Output the (X, Y) coordinate of the center of the cell containing the given text.  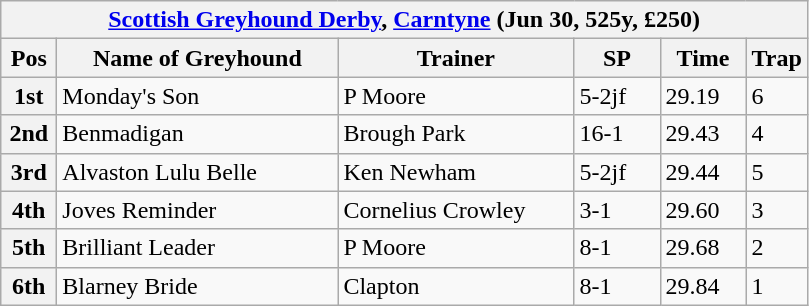
29.60 (703, 210)
29.84 (703, 286)
29.68 (703, 248)
Brilliant Leader (198, 248)
Alvaston Lulu Belle (198, 172)
Pos (29, 58)
2 (776, 248)
29.19 (703, 96)
2nd (29, 134)
Monday's Son (198, 96)
1st (29, 96)
6th (29, 286)
SP (617, 58)
Benmadigan (198, 134)
Ken Newham (456, 172)
16-1 (617, 134)
Blarney Bride (198, 286)
4th (29, 210)
Name of Greyhound (198, 58)
5 (776, 172)
Clapton (456, 286)
Cornelius Crowley (456, 210)
6 (776, 96)
5th (29, 248)
3rd (29, 172)
3-1 (617, 210)
29.44 (703, 172)
3 (776, 210)
29.43 (703, 134)
Time (703, 58)
Trap (776, 58)
Brough Park (456, 134)
Joves Reminder (198, 210)
Trainer (456, 58)
4 (776, 134)
1 (776, 286)
Scottish Greyhound Derby, Carntyne (Jun 30, 525y, £250) (404, 20)
